Return the (X, Y) coordinate for the center point of the cell that contains the specified text.  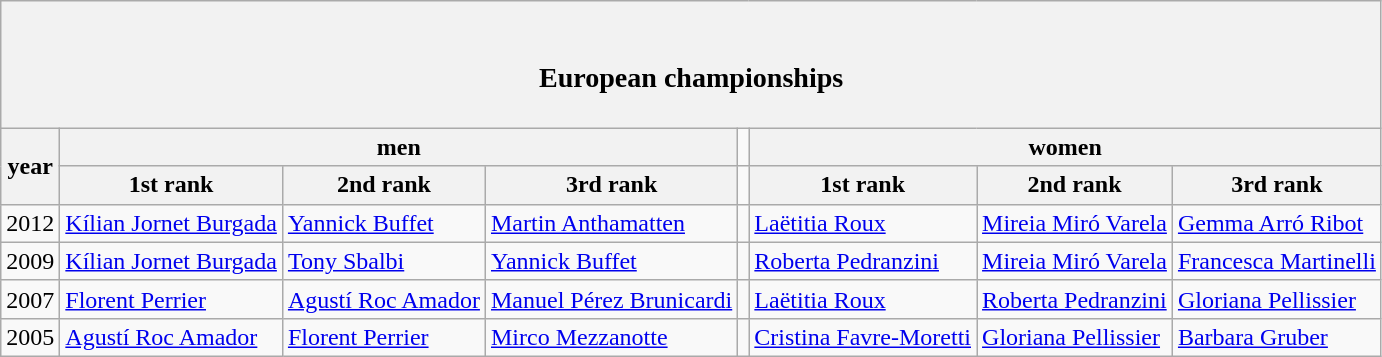
Cristina Favre-Moretti (863, 337)
Martin Anthamatten (611, 223)
2009 (30, 261)
men (399, 147)
Mirco Mezzanotte (611, 337)
women (1066, 147)
Tony Sbalbi (384, 261)
European championships (692, 64)
Manuel Pérez Brunicardi (611, 299)
2005 (30, 337)
2007 (30, 299)
Barbara Gruber (1276, 337)
Gemma Arró Ribot (1276, 223)
2012 (30, 223)
Francesca Martinelli (1276, 261)
year (30, 166)
